Detect which cell encompasses the target text, then output its (x, y) center coordinate. 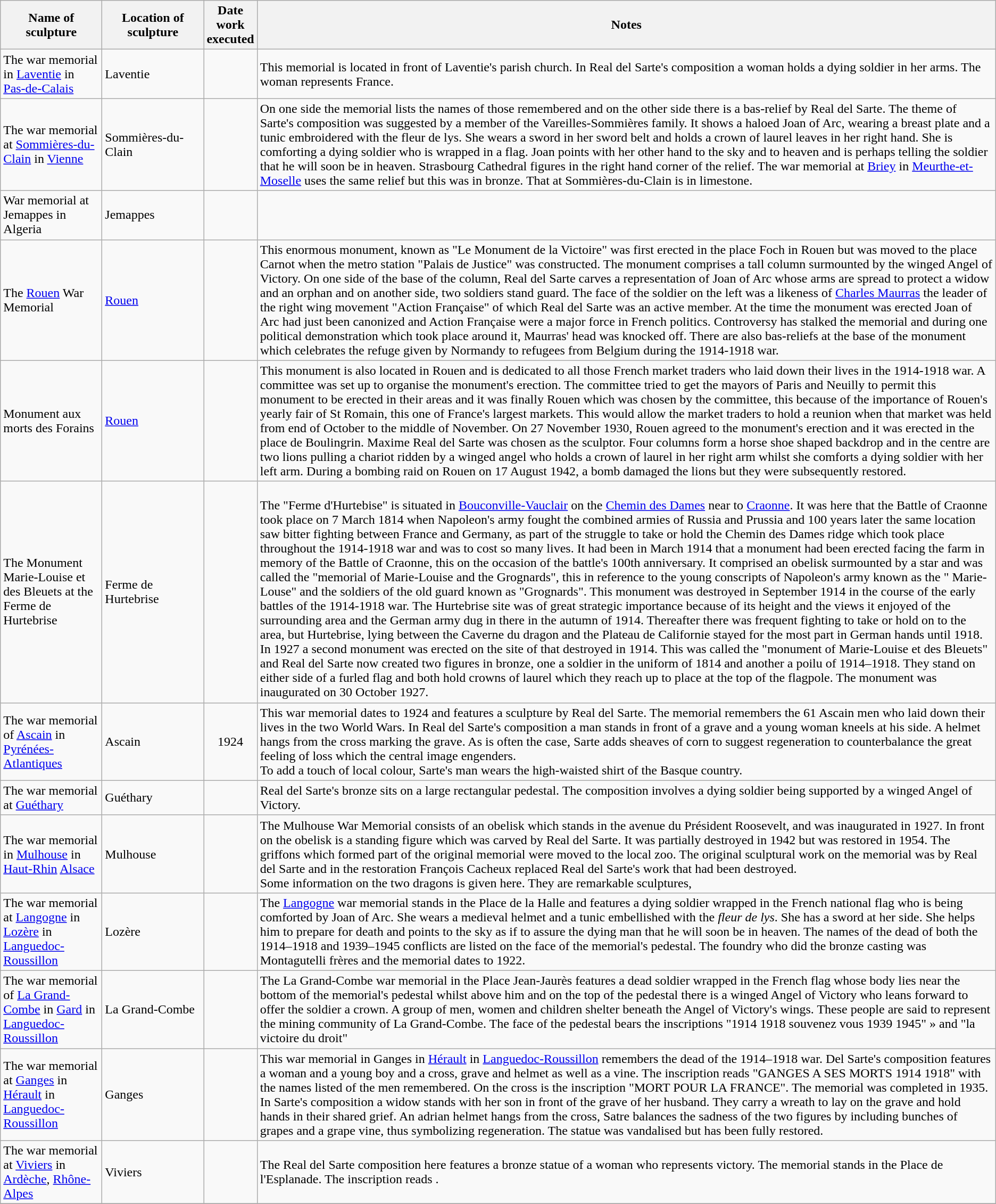
Viviers (153, 1172)
Name of sculpture (51, 25)
The Monument Marie-Louise et des Bleuets at the Ferme de Hurtebrise (51, 592)
Location of sculpture (153, 25)
The Rouen War Memorial (51, 300)
Lozère (153, 931)
War memorial at Jemappes in Algeria (51, 215)
The war memorial in Mulhouse in Haut-Rhin Alsace (51, 854)
1924 (230, 741)
Ascain (153, 741)
Monument aux morts des Forains (51, 420)
Real del Sarte's bronze sits on a large rectangular pedestal. The composition involves a dying soldier being supported by a winged Angel of Victory. (626, 797)
The war memorial at Guéthary (51, 797)
The war memorial at Langogne in Lozère in Languedoc-Roussillon (51, 931)
Mulhouse (153, 854)
Jemappes (153, 215)
The war memorial at Viviers in Ardèche, Rhône-Alpes (51, 1172)
The war memorial of Ascain in Pyrénées-Atlantiques (51, 741)
Ganges (153, 1094)
The war memorial of La Grand-Combe in Gard in Languedoc-Roussillon (51, 1009)
The war memorial in Laventie in Pas-de-Calais (51, 74)
The war memorial at Ganges in Hérault in Languedoc-Roussillon (51, 1094)
Ferme de Hurtebrise (153, 592)
Date work executed (230, 25)
Notes (626, 25)
Sommières-du-Clain (153, 145)
Guéthary (153, 797)
La Grand-Combe (153, 1009)
The war memorial at Sommières-du-Clain in Vienne (51, 145)
Laventie (153, 74)
